Identify which cell holds the provided text, then report its (x, y) central coordinate. 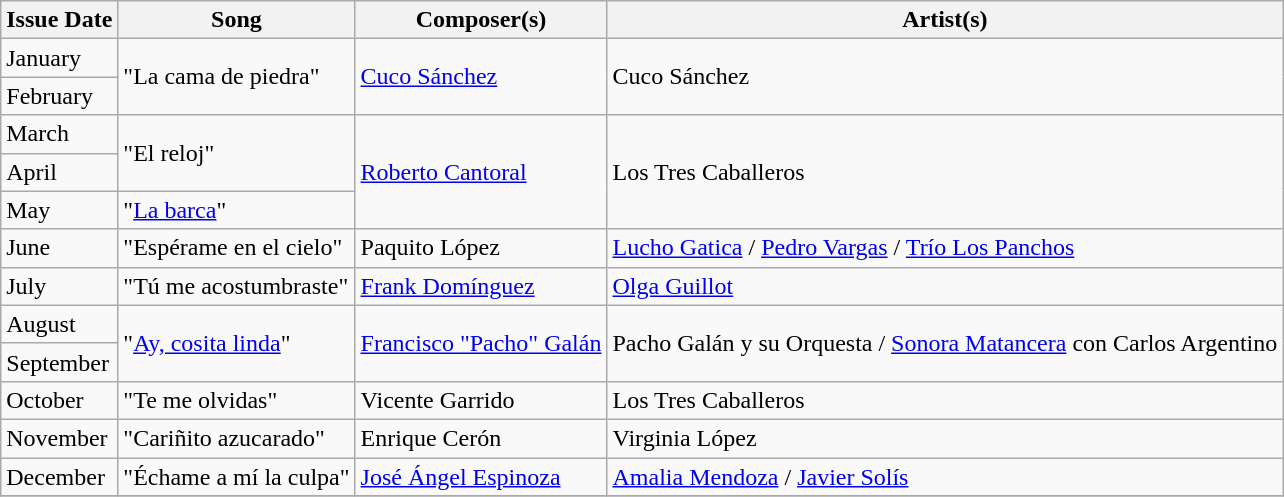
September (60, 362)
June (60, 248)
Vicente Garrido (481, 400)
Paquito López (481, 248)
April (60, 172)
Amalia Mendoza / Javier Solís (945, 477)
December (60, 477)
"Tú me acostumbraste" (236, 286)
July (60, 286)
Composer(s) (481, 20)
"Espérame en el cielo" (236, 248)
"Échame a mí la culpa" (236, 477)
"La barca" (236, 210)
Pacho Galán y su Orquesta / Sonora Matancera con Carlos Argentino (945, 343)
Enrique Cerón (481, 438)
Olga Guillot (945, 286)
Artist(s) (945, 20)
"Ay, cosita linda" (236, 343)
José Ángel Espinoza (481, 477)
Issue Date (60, 20)
"Cariñito azucarado" (236, 438)
Frank Domínguez (481, 286)
January (60, 58)
Francisco "Pacho" Galán (481, 343)
August (60, 324)
Roberto Cantoral (481, 172)
February (60, 96)
November (60, 438)
Lucho Gatica / Pedro Vargas / Trío Los Panchos (945, 248)
Song (236, 20)
Virginia López (945, 438)
October (60, 400)
"Te me olvidas" (236, 400)
May (60, 210)
"La cama de piedra" (236, 77)
"El reloj" (236, 153)
March (60, 134)
